Search for the cell housing the specified text and yield its (x, y) center coordinate. 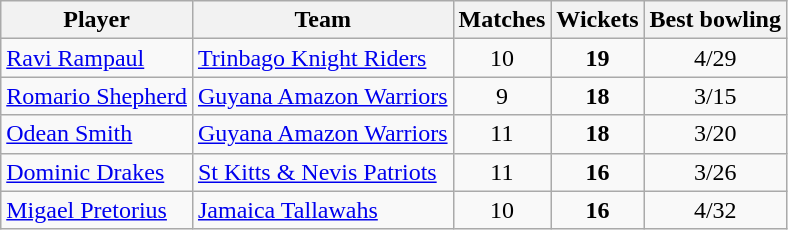
Dominic Drakes (97, 172)
Team (322, 20)
3/15 (715, 96)
9 (502, 96)
Wickets (598, 20)
3/20 (715, 134)
Jamaica Tallawahs (322, 210)
Odean Smith (97, 134)
3/26 (715, 172)
Ravi Rampaul (97, 58)
Matches (502, 20)
Trinbago Knight Riders (322, 58)
4/29 (715, 58)
St Kitts & Nevis Patriots (322, 172)
Player (97, 20)
19 (598, 58)
4/32 (715, 210)
Best bowling (715, 20)
Migael Pretorius (97, 210)
Romario Shepherd (97, 96)
